Detect which cell encompasses the target text, then output its (x, y) center coordinate. 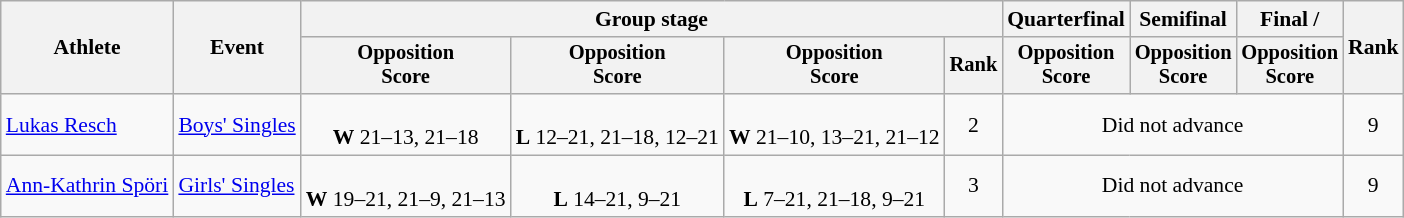
Event (236, 48)
3 (974, 186)
Group stage (652, 19)
2 (974, 124)
Girls' Singles (236, 186)
L 14–21, 9–21 (618, 186)
L 7–21, 21–18, 9–21 (834, 186)
Quarterfinal (1066, 19)
Boys' Singles (236, 124)
Athlete (88, 48)
Lukas Resch (88, 124)
W 21–10, 13–21, 21–12 (834, 124)
Semifinal (1184, 19)
Final / (1290, 19)
Ann-Kathrin Spöri (88, 186)
L 12–21, 21–18, 12–21 (618, 124)
W 19–21, 21–9, 21–13 (406, 186)
W 21–13, 21–18 (406, 124)
